Output the [x, y] coordinate of the center of the cell containing the given text.  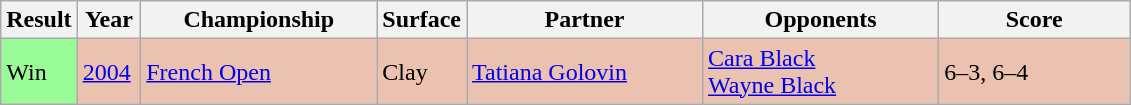
Year [109, 20]
Championship [259, 20]
Partner [584, 20]
2004 [109, 72]
Result [39, 20]
Clay [422, 72]
Opponents [821, 20]
Surface [422, 20]
Cara Black Wayne Black [821, 72]
Win [39, 72]
Tatiana Golovin [584, 72]
Score [1034, 20]
French Open [259, 72]
6–3, 6–4 [1034, 72]
